From the cell containing the given text, extract its center point as (x, y) coordinate. 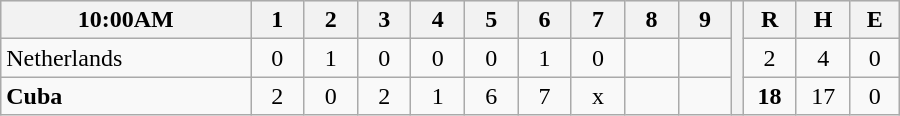
9 (704, 20)
3 (384, 20)
x (598, 96)
Cuba (126, 96)
10:00AM (126, 20)
Netherlands (126, 58)
R (770, 20)
5 (490, 20)
E (874, 20)
18 (770, 96)
17 (823, 96)
H (823, 20)
8 (652, 20)
